Output the [X, Y] coordinate of the center of the cell containing the given text.  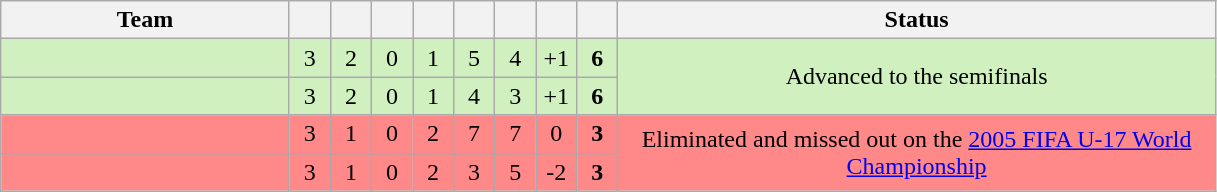
Status [917, 20]
Eliminated and missed out on the 2005 FIFA U-17 World Championship [917, 153]
Team [146, 20]
Advanced to the semifinals [917, 77]
-2 [556, 172]
